Pinpoint the cell where the given text exists, returning its (X, Y) midpoint coordinate. 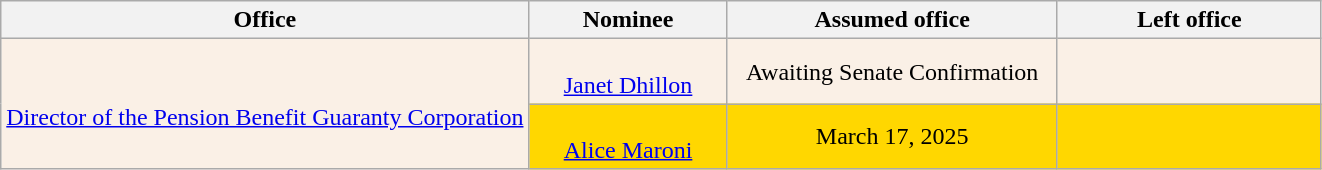
Left office (1189, 20)
Director of the Pension Benefit Guaranty Corporation (265, 104)
Nominee (628, 20)
March 17, 2025 (892, 136)
Janet Dhillon (628, 72)
Office (265, 20)
Assumed office (892, 20)
Awaiting Senate Confirmation (892, 72)
Alice Maroni (628, 136)
